Extract the [X, Y] coordinate from the center of the cell holding the provided text.  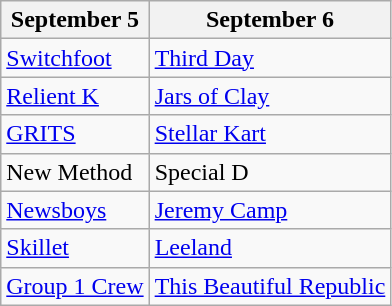
Leeland [270, 248]
Third Day [270, 58]
Switchfoot [75, 58]
Relient K [75, 96]
September 5 [75, 20]
Jeremy Camp [270, 210]
This Beautiful Republic [270, 286]
New Method [75, 172]
Newsboys [75, 210]
Group 1 Crew [75, 286]
September 6 [270, 20]
Jars of Clay [270, 96]
Skillet [75, 248]
GRITS [75, 134]
Stellar Kart [270, 134]
Special D [270, 172]
